Locate the cell with the specified text and output its [X, Y] center coordinate. 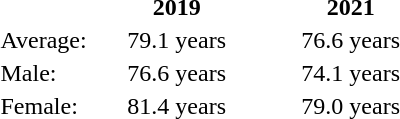
79.1 years [176, 40]
76.6 years [176, 73]
